Capture the cell that displays the provided text and extract its (x, y) central coordinate. 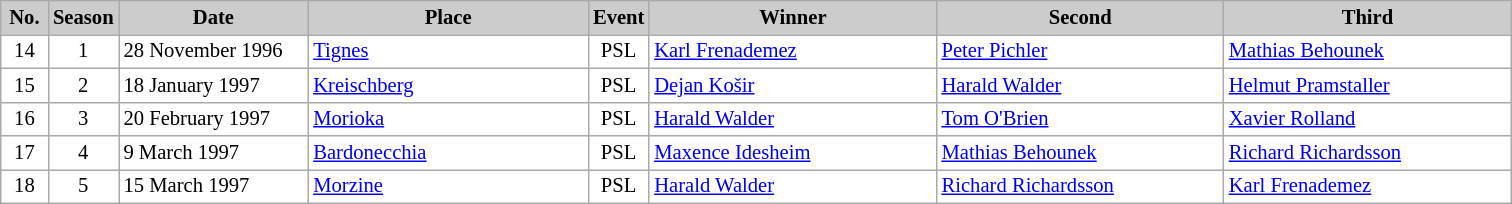
16 (24, 119)
Winner (792, 17)
14 (24, 51)
2 (83, 85)
Morioka (448, 119)
18 (24, 186)
Date (213, 17)
4 (83, 153)
15 March 1997 (213, 186)
3 (83, 119)
Place (448, 17)
1 (83, 51)
Bardonecchia (448, 153)
Peter Pichler (1080, 51)
Dejan Košir (792, 85)
17 (24, 153)
Maxence Idesheim (792, 153)
5 (83, 186)
Event (618, 17)
Tom O'Brien (1080, 119)
Season (83, 17)
Morzine (448, 186)
No. (24, 17)
Third (1368, 17)
Kreischberg (448, 85)
28 November 1996 (213, 51)
Xavier Rolland (1368, 119)
20 February 1997 (213, 119)
Second (1080, 17)
9 March 1997 (213, 153)
Helmut Pramstaller (1368, 85)
15 (24, 85)
Tignes (448, 51)
18 January 1997 (213, 85)
